Determine the (X, Y) coordinate at the center of the cell enclosing the given text.  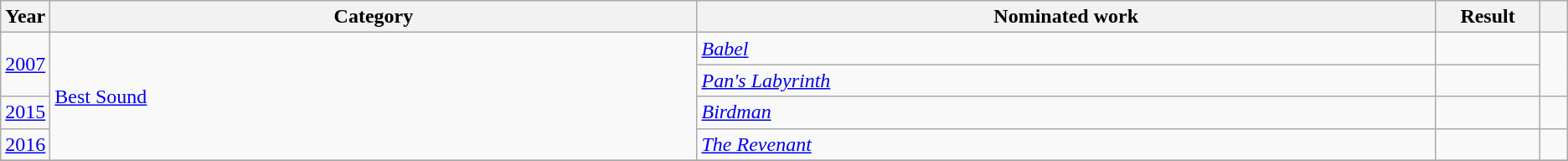
Best Sound (374, 96)
Year (25, 17)
Nominated work (1065, 17)
2015 (25, 112)
The Revenant (1065, 144)
Pan's Labyrinth (1065, 80)
Category (374, 17)
2016 (25, 144)
Result (1488, 17)
Babel (1065, 49)
Birdman (1065, 112)
2007 (25, 65)
